Detect which cell encompasses the target text, then output its [X, Y] center coordinate. 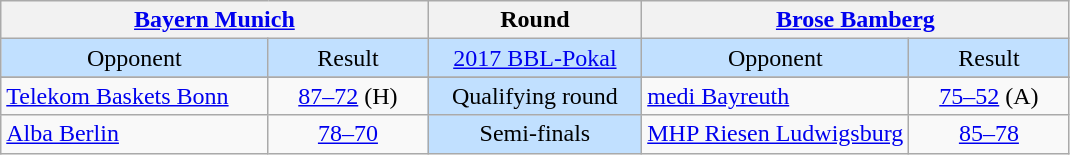
85–78 [989, 134]
78–70 [348, 134]
Qualifying round [535, 96]
Alba Berlin [134, 134]
Brose Bamberg [856, 20]
2017 BBL-Pokal [535, 58]
75–52 (A) [989, 96]
87–72 (H) [348, 96]
Semi-finals [535, 134]
MHP Riesen Ludwigsburg [776, 134]
Telekom Baskets Bonn [134, 96]
medi Bayreuth [776, 96]
Round [535, 20]
Bayern Munich [214, 20]
